Capture the cell that displays the provided text and extract its [X, Y] central coordinate. 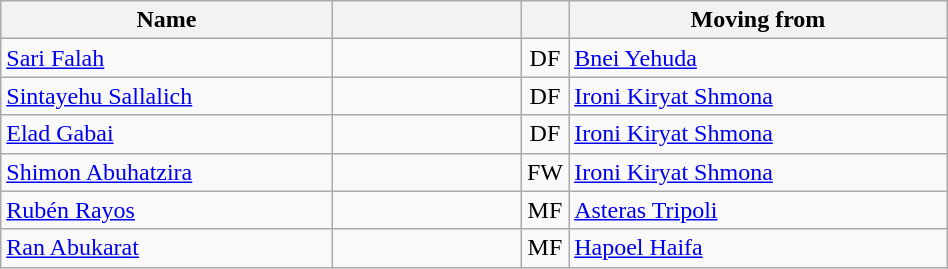
Name [166, 20]
Asteras Tripoli [758, 210]
Sintayehu Sallalich [166, 96]
Rubén Rayos [166, 210]
Moving from [758, 20]
Hapoel Haifa [758, 248]
Shimon Abuhatzira [166, 172]
FW [544, 172]
Bnei Yehuda [758, 58]
Sari Falah [166, 58]
Elad Gabai [166, 134]
Ran Abukarat [166, 248]
